Determine the [x, y] coordinate at the center of the cell enclosing the given text.  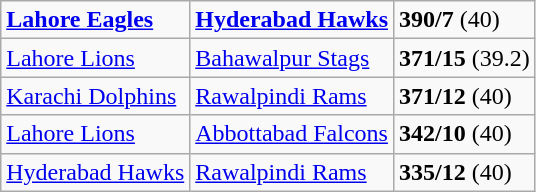
Bahawalpur Stags [292, 58]
390/7 (40) [465, 20]
Karachi Dolphins [96, 96]
Lahore Eagles [96, 20]
371/15 (39.2) [465, 58]
335/12 (40) [465, 172]
Abbottabad Falcons [292, 134]
342/10 (40) [465, 134]
371/12 (40) [465, 96]
